Find where the given text appears and provide that cell's center as [X, Y] coordinate. 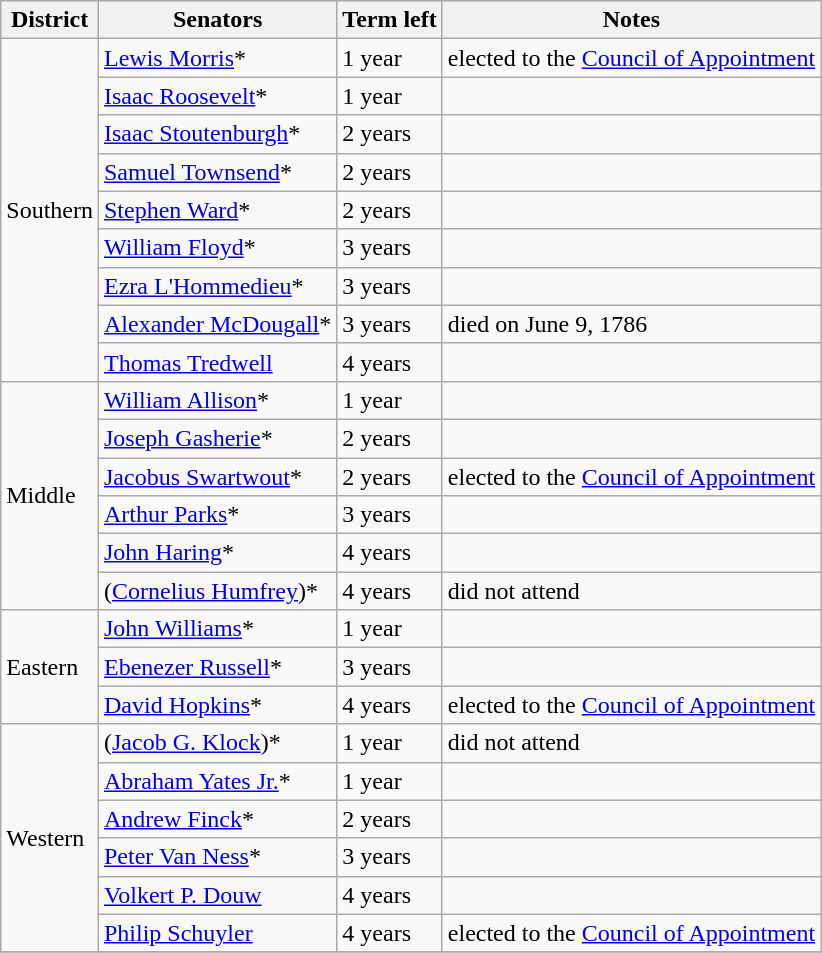
Isaac Stoutenburgh* [217, 134]
Eastern [50, 667]
William Floyd* [217, 248]
William Allison* [217, 400]
Term left [390, 20]
(Cornelius Humfrey)* [217, 591]
Jacobus Swartwout* [217, 477]
Joseph Gasherie* [217, 438]
Ezra L'Hommedieu* [217, 286]
Stephen Ward* [217, 210]
Peter Van Ness* [217, 857]
(Jacob G. Klock)* [217, 743]
David Hopkins* [217, 705]
Abraham Yates Jr.* [217, 781]
Philip Schuyler [217, 933]
Volkert P. Douw [217, 895]
Southern [50, 210]
Andrew Finck* [217, 819]
Middle [50, 495]
John Williams* [217, 629]
Lewis Morris* [217, 58]
Notes [631, 20]
District [50, 20]
died on June 9, 1786 [631, 324]
Isaac Roosevelt* [217, 96]
Western [50, 838]
Ebenezer Russell* [217, 667]
Thomas Tredwell [217, 362]
Samuel Townsend* [217, 172]
Arthur Parks* [217, 515]
Alexander McDougall* [217, 324]
John Haring* [217, 553]
Senators [217, 20]
